Determine the (x, y) coordinate at the center of the cell enclosing the given text.  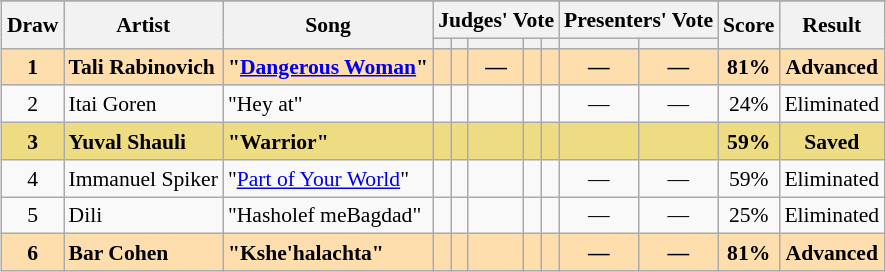
2 (33, 104)
5 (33, 216)
"Hasholef meBagdad" (328, 216)
Song (328, 24)
25% (748, 216)
24% (748, 104)
"Dangerous Woman" (328, 66)
Judges' Vote (496, 20)
Yuval Shauli (144, 142)
6 (33, 252)
4 (33, 178)
"Warrior" (328, 142)
Result (832, 24)
Tali Rabinovich (144, 66)
1 (33, 66)
"Part of Your World" (328, 178)
Itai Goren (144, 104)
Presenters' Vote (638, 20)
Draw (33, 24)
Artist (144, 24)
Bar Cohen (144, 252)
"Kshe'halachta" (328, 252)
Score (748, 24)
3 (33, 142)
Saved (832, 142)
Immanuel Spiker (144, 178)
Dili (144, 216)
"Hey at" (328, 104)
